Pinpoint the cell where the given text exists, returning its (X, Y) midpoint coordinate. 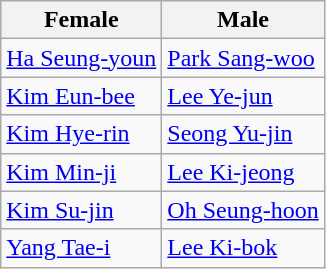
Female (82, 20)
Ha Seung-youn (82, 58)
Kim Hye-rin (82, 134)
Lee Ki-bok (243, 248)
Yang Tae-i (82, 248)
Lee Ki-jeong (243, 172)
Kim Min-ji (82, 172)
Lee Ye-jun (243, 96)
Oh Seung-hoon (243, 210)
Seong Yu-jin (243, 134)
Kim Su-jin (82, 210)
Male (243, 20)
Park Sang-woo (243, 58)
Kim Eun-bee (82, 96)
